Determine the [X, Y] coordinate at the center of the cell enclosing the given text.  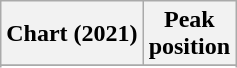
Chart (2021) [72, 34]
Peakposition [189, 34]
